Pinpoint the cell where the given text exists, returning its [x, y] midpoint coordinate. 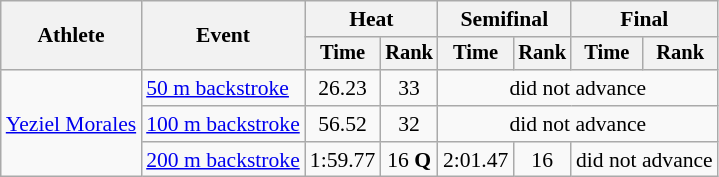
Final [644, 19]
50 m backstroke [223, 88]
32 [409, 124]
Heat [372, 19]
26.23 [342, 88]
33 [409, 88]
Semifinal [504, 19]
100 m backstroke [223, 124]
56.52 [342, 124]
Athlete [71, 36]
Event [223, 36]
Yeziel Morales [71, 124]
